Provide the (X, Y) coordinate of the cell's center where the given text is located.  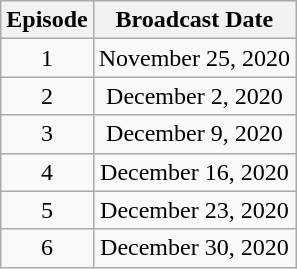
December 30, 2020 (194, 248)
3 (47, 134)
1 (47, 58)
4 (47, 172)
2 (47, 96)
December 23, 2020 (194, 210)
December 2, 2020 (194, 96)
Episode (47, 20)
6 (47, 248)
November 25, 2020 (194, 58)
December 16, 2020 (194, 172)
December 9, 2020 (194, 134)
Broadcast Date (194, 20)
5 (47, 210)
